Detect which cell encompasses the target text, then output its [x, y] center coordinate. 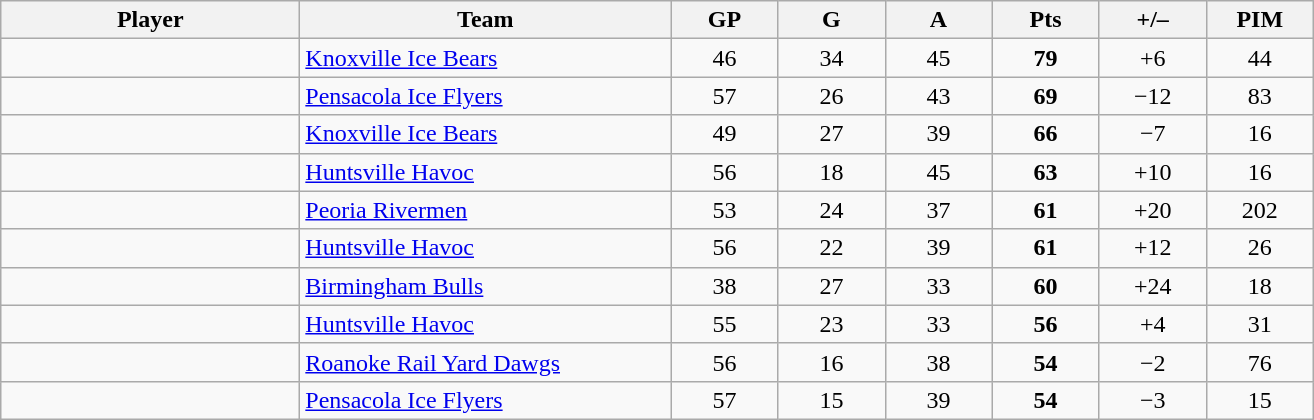
46 [724, 58]
37 [938, 210]
+4 [1152, 324]
31 [1260, 324]
Player [150, 20]
GP [724, 20]
+20 [1152, 210]
Team [486, 20]
63 [1046, 172]
202 [1260, 210]
Roanoke Rail Yard Dawgs [486, 362]
A [938, 20]
49 [724, 134]
34 [832, 58]
+/– [1152, 20]
PIM [1260, 20]
+24 [1152, 286]
83 [1260, 96]
76 [1260, 362]
43 [938, 96]
Peoria Rivermen [486, 210]
−12 [1152, 96]
G [832, 20]
69 [1046, 96]
24 [832, 210]
+12 [1152, 248]
55 [724, 324]
+10 [1152, 172]
60 [1046, 286]
23 [832, 324]
66 [1046, 134]
+6 [1152, 58]
22 [832, 248]
79 [1046, 58]
−7 [1152, 134]
Birmingham Bulls [486, 286]
44 [1260, 58]
−2 [1152, 362]
53 [724, 210]
−3 [1152, 400]
Pts [1046, 20]
